Locate the cell with the specified text and output its (X, Y) center coordinate. 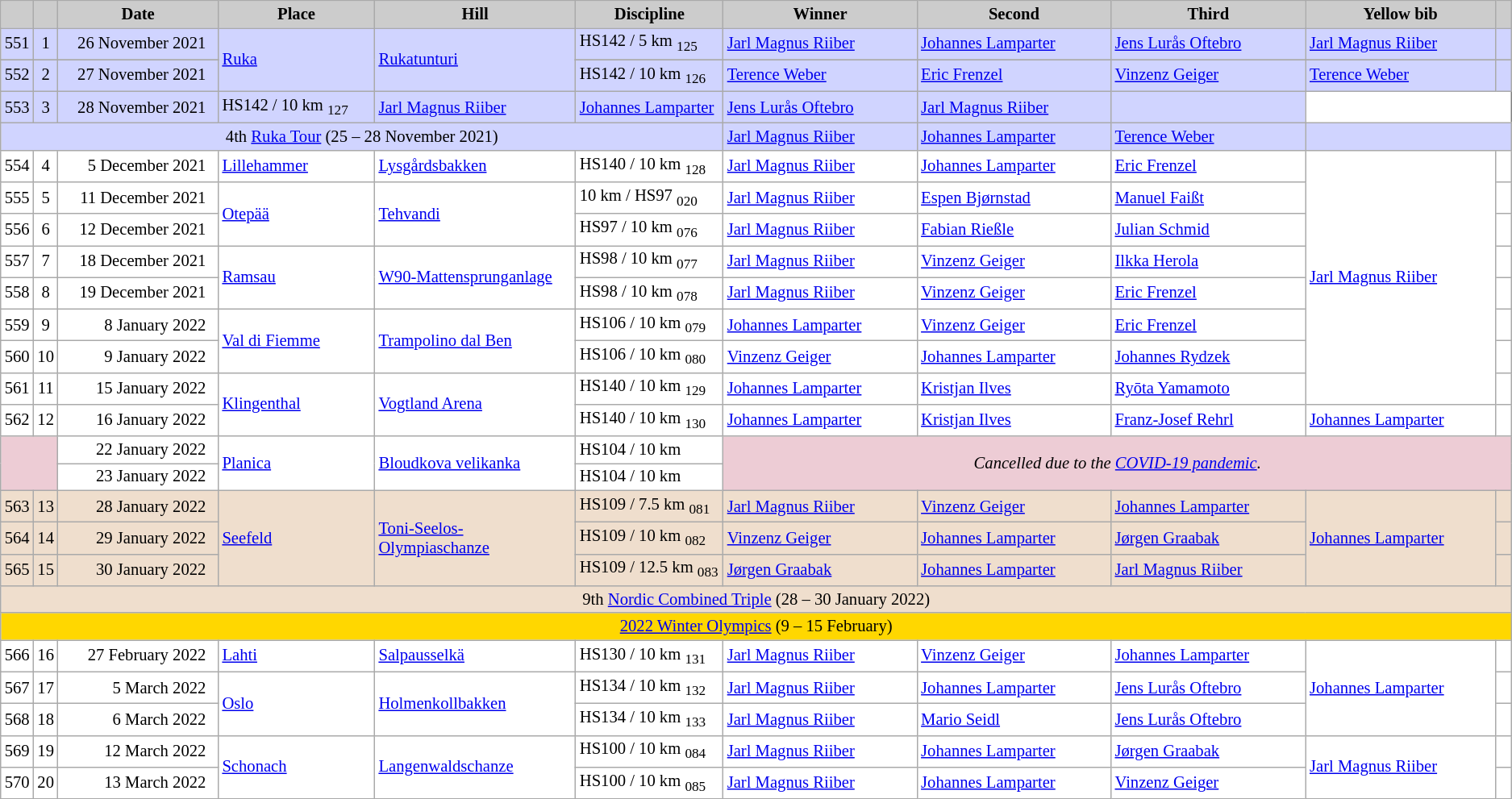
HS140 / 10 km 130 (650, 419)
Rukatunturi (476, 60)
564 (18, 537)
559 (18, 324)
19 December 2021 (139, 293)
570 (18, 782)
9th Nordic Combined Triple (28 – 30 January 2022) (756, 599)
Third (1209, 14)
HS109 / 10 km 082 (650, 537)
556 (18, 229)
15 January 2022 (139, 389)
Second (1014, 14)
9 January 2022 (139, 356)
26 November 2021 (139, 44)
HS98 / 10 km 078 (650, 293)
1 (45, 44)
HS130 / 10 km 131 (650, 656)
557 (18, 261)
551 (18, 44)
563 (18, 506)
27 November 2021 (139, 76)
HS142 / 10 km 127 (297, 106)
17 (45, 687)
Johannes Rydzek (1209, 356)
16 (45, 656)
561 (18, 389)
8 (45, 293)
9 (45, 324)
6 March 2022 (139, 719)
29 January 2022 (139, 537)
12 (45, 419)
Espen Bjørnstad (1014, 198)
18 December 2021 (139, 261)
HS106 / 10 km 079 (650, 324)
560 (18, 356)
Discipline (650, 14)
553 (18, 106)
4th Ruka Tour (25 – 28 November 2021) (362, 136)
2022 Winter Olympics (9 – 15 February) (756, 626)
554 (18, 166)
HS100 / 10 km 084 (650, 751)
HS100 / 10 km 085 (650, 782)
23 January 2022 (139, 476)
Schonach (297, 768)
Place (297, 14)
Vogtland Arena (476, 405)
567 (18, 687)
14 (45, 537)
552 (18, 76)
568 (18, 719)
555 (18, 198)
Lahti (297, 656)
Seefeld (297, 538)
18 (45, 719)
558 (18, 293)
HS106 / 10 km 080 (650, 356)
HS97 / 10 km 076 (650, 229)
8 January 2022 (139, 324)
27 February 2022 (139, 656)
Ramsau (297, 277)
Franz-Josef Rehrl (1209, 419)
Lysgårdsbakken (476, 166)
20 (45, 782)
HS142 / 10 km 126 (650, 76)
Mario Seidl (1014, 719)
Lillehammer (297, 166)
Planica (297, 463)
Otepää (297, 214)
2 (45, 76)
28 November 2021 (139, 106)
Bloudkova velikanka (476, 463)
22 January 2022 (139, 449)
19 (45, 751)
11 (45, 389)
562 (18, 419)
12 March 2022 (139, 751)
Yellow bib (1400, 14)
Cancelled due to the COVID-19 pandemic. (1118, 463)
Toni-Seelos-Olympiaschanze (476, 538)
W90-Mattensprunganlage (476, 277)
16 January 2022 (139, 419)
Ruka (297, 60)
Winner (820, 14)
HS142 / 5 km 125 (650, 44)
569 (18, 751)
Langenwaldschanze (476, 768)
Oslo (297, 703)
Tehvandi (476, 214)
3 (45, 106)
HS140 / 10 km 128 (650, 166)
HS109 / 12.5 km 083 (650, 569)
Ilkka Herola (1209, 261)
10 km / HS97 020 (650, 198)
Manuel Faißt (1209, 198)
5 March 2022 (139, 687)
7 (45, 261)
Fabian Rießle (1014, 229)
28 January 2022 (139, 506)
Julian Schmid (1209, 229)
Hill (476, 14)
566 (18, 656)
Klingenthal (297, 405)
12 December 2021 (139, 229)
5 (45, 198)
5 December 2021 (139, 166)
4 (45, 166)
HS134 / 10 km 132 (650, 687)
13 (45, 506)
HS98 / 10 km 077 (650, 261)
13 March 2022 (139, 782)
Holmenkollbakken (476, 703)
6 (45, 229)
565 (18, 569)
HS109 / 7.5 km 081 (650, 506)
HS140 / 10 km 129 (650, 389)
10 (45, 356)
15 (45, 569)
Date (139, 14)
Salpausselkä (476, 656)
Trampolino dal Ben (476, 340)
30 January 2022 (139, 569)
11 December 2021 (139, 198)
Ryōta Yamamoto (1209, 389)
HS134 / 10 km 133 (650, 719)
Val di Fiemme (297, 340)
